Provide the (x, y) coordinate of the cell's center where the given text is located.  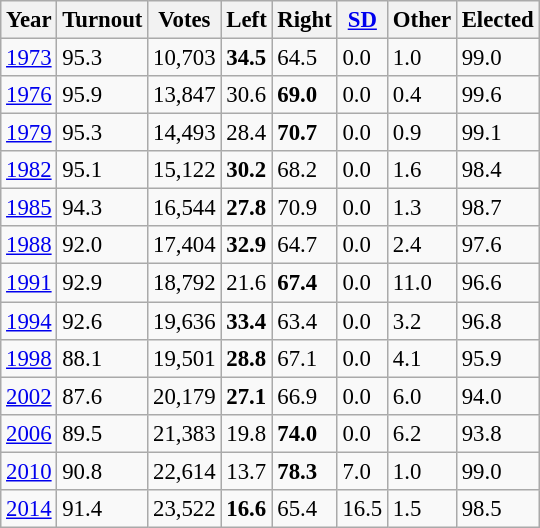
30.2 (246, 170)
27.8 (246, 208)
19.8 (246, 433)
Votes (184, 20)
66.9 (304, 396)
96.6 (498, 283)
1998 (29, 358)
94.0 (498, 396)
89.5 (102, 433)
33.4 (246, 321)
2014 (29, 509)
4.1 (422, 358)
6.2 (422, 433)
Other (422, 20)
15,122 (184, 170)
93.8 (498, 433)
19,636 (184, 321)
21,383 (184, 433)
1994 (29, 321)
Right (304, 20)
16,544 (184, 208)
1988 (29, 245)
2006 (29, 433)
92.9 (102, 283)
2010 (29, 471)
78.3 (304, 471)
70.9 (304, 208)
Left (246, 20)
63.4 (304, 321)
99.6 (498, 95)
13.7 (246, 471)
94.3 (102, 208)
22,614 (184, 471)
3.2 (422, 321)
91.4 (102, 509)
Elected (498, 20)
70.7 (304, 133)
6.0 (422, 396)
1985 (29, 208)
87.6 (102, 396)
1979 (29, 133)
1.5 (422, 509)
13,847 (184, 95)
28.4 (246, 133)
88.1 (102, 358)
92.6 (102, 321)
16.6 (246, 509)
69.0 (304, 95)
10,703 (184, 58)
1.3 (422, 208)
92.0 (102, 245)
64.5 (304, 58)
18,792 (184, 283)
20,179 (184, 396)
21.6 (246, 283)
1991 (29, 283)
Turnout (102, 20)
16.5 (362, 509)
27.1 (246, 396)
23,522 (184, 509)
97.6 (498, 245)
74.0 (304, 433)
90.8 (102, 471)
68.2 (304, 170)
64.7 (304, 245)
34.5 (246, 58)
0.4 (422, 95)
SD (362, 20)
28.8 (246, 358)
1973 (29, 58)
19,501 (184, 358)
14,493 (184, 133)
67.1 (304, 358)
17,404 (184, 245)
2002 (29, 396)
11.0 (422, 283)
65.4 (304, 509)
7.0 (362, 471)
32.9 (246, 245)
98.4 (498, 170)
1.6 (422, 170)
98.5 (498, 509)
96.8 (498, 321)
Year (29, 20)
99.1 (498, 133)
1982 (29, 170)
30.6 (246, 95)
0.9 (422, 133)
67.4 (304, 283)
2.4 (422, 245)
1976 (29, 95)
98.7 (498, 208)
95.1 (102, 170)
